Locate the cell with the specified text and output its (x, y) center coordinate. 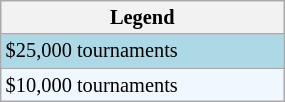
Legend (142, 17)
$25,000 tournaments (142, 51)
$10,000 tournaments (142, 85)
